Extract the (x, y) coordinate from the center of the cell holding the provided text.  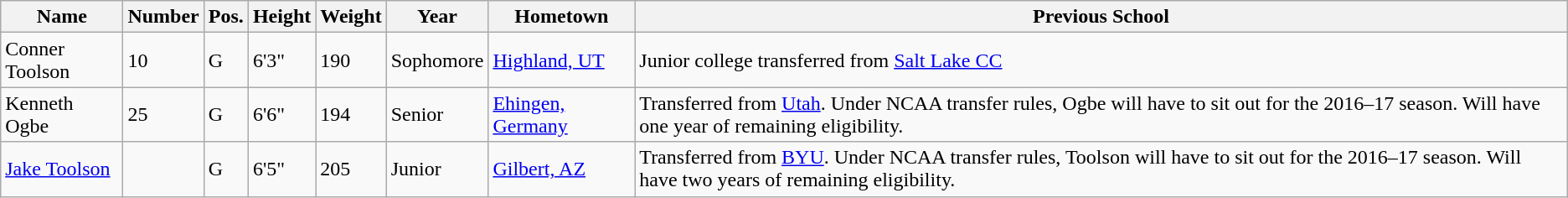
190 (351, 60)
Gilbert, AZ (561, 169)
Height (281, 17)
10 (163, 60)
Jake Toolson (62, 169)
6'3" (281, 60)
Conner Toolson (62, 60)
6'6" (281, 114)
Previous School (1101, 17)
Transferred from BYU. Under NCAA transfer rules, Toolson will have to sit out for the 2016–17 season. Will have two years of remaining eligibility. (1101, 169)
Hometown (561, 17)
Year (437, 17)
Sophomore (437, 60)
Name (62, 17)
Weight (351, 17)
Number (163, 17)
Pos. (226, 17)
194 (351, 114)
6'5" (281, 169)
Senior (437, 114)
Junior college transferred from Salt Lake CC (1101, 60)
Transferred from Utah. Under NCAA transfer rules, Ogbe will have to sit out for the 2016–17 season. Will have one year of remaining eligibility. (1101, 114)
Ehingen, Germany (561, 114)
Kenneth Ogbe (62, 114)
Junior (437, 169)
25 (163, 114)
Highland, UT (561, 60)
205 (351, 169)
